Scan for the cell matching the given text and deliver its (X, Y) coordinate at center. 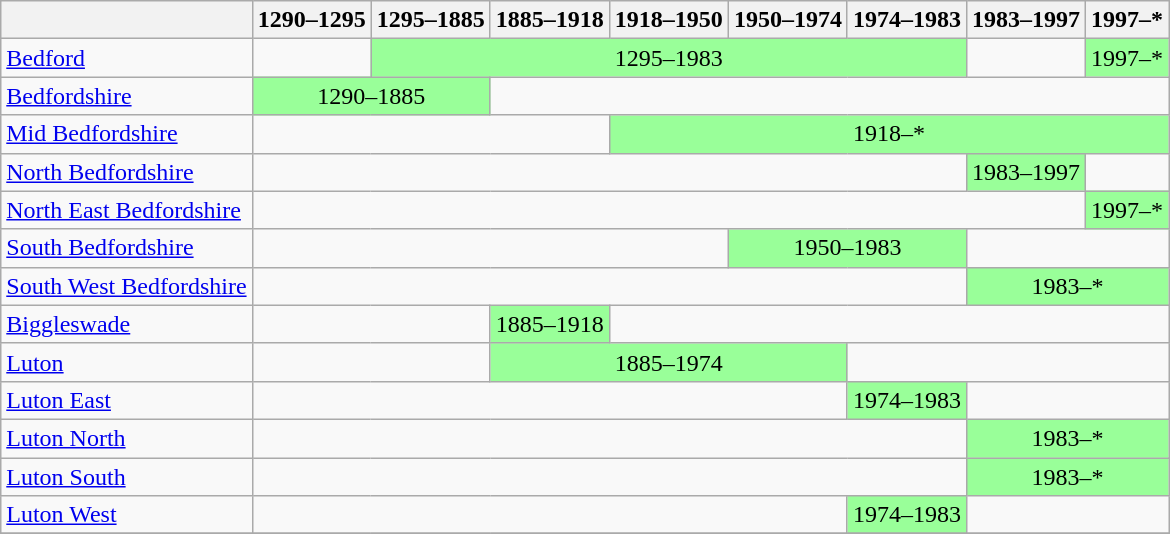
1295–1983 (668, 58)
1290–1885 (371, 96)
1290–1295 (312, 20)
1950–1974 (788, 20)
North East Bedfordshire (126, 210)
1918–1950 (668, 20)
Bedfordshire (126, 96)
South Bedfordshire (126, 248)
Luton North (126, 438)
Luton East (126, 400)
1885–1974 (668, 362)
1295–1885 (430, 20)
South West Bedfordshire (126, 286)
1950–1983 (847, 248)
North Bedfordshire (126, 172)
Luton (126, 362)
Luton South (126, 477)
Mid Bedfordshire (126, 134)
1918–* (888, 134)
Biggleswade (126, 324)
Bedford (126, 58)
Luton West (126, 515)
